Capture the cell that displays the provided text and extract its [X, Y] central coordinate. 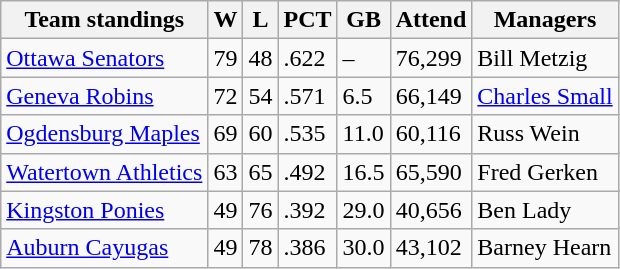
.386 [308, 248]
30.0 [364, 248]
Team standings [104, 20]
Ogdensburg Maples [104, 134]
PCT [308, 20]
Watertown Athletics [104, 172]
6.5 [364, 96]
L [260, 20]
72 [226, 96]
W [226, 20]
63 [226, 172]
78 [260, 248]
Managers [545, 20]
Ottawa Senators [104, 58]
.492 [308, 172]
11.0 [364, 134]
.571 [308, 96]
65,590 [431, 172]
Kingston Ponies [104, 210]
Charles Small [545, 96]
48 [260, 58]
Ben Lady [545, 210]
43,102 [431, 248]
Russ Wein [545, 134]
16.5 [364, 172]
66,149 [431, 96]
76 [260, 210]
54 [260, 96]
Barney Hearn [545, 248]
.392 [308, 210]
.622 [308, 58]
.535 [308, 134]
79 [226, 58]
Attend [431, 20]
69 [226, 134]
Geneva Robins [104, 96]
– [364, 58]
Fred Gerken [545, 172]
Auburn Cayugas [104, 248]
76,299 [431, 58]
40,656 [431, 210]
60 [260, 134]
GB [364, 20]
65 [260, 172]
Bill Metzig [545, 58]
29.0 [364, 210]
60,116 [431, 134]
